Scan for the cell matching the given text and deliver its [X, Y] coordinate at center. 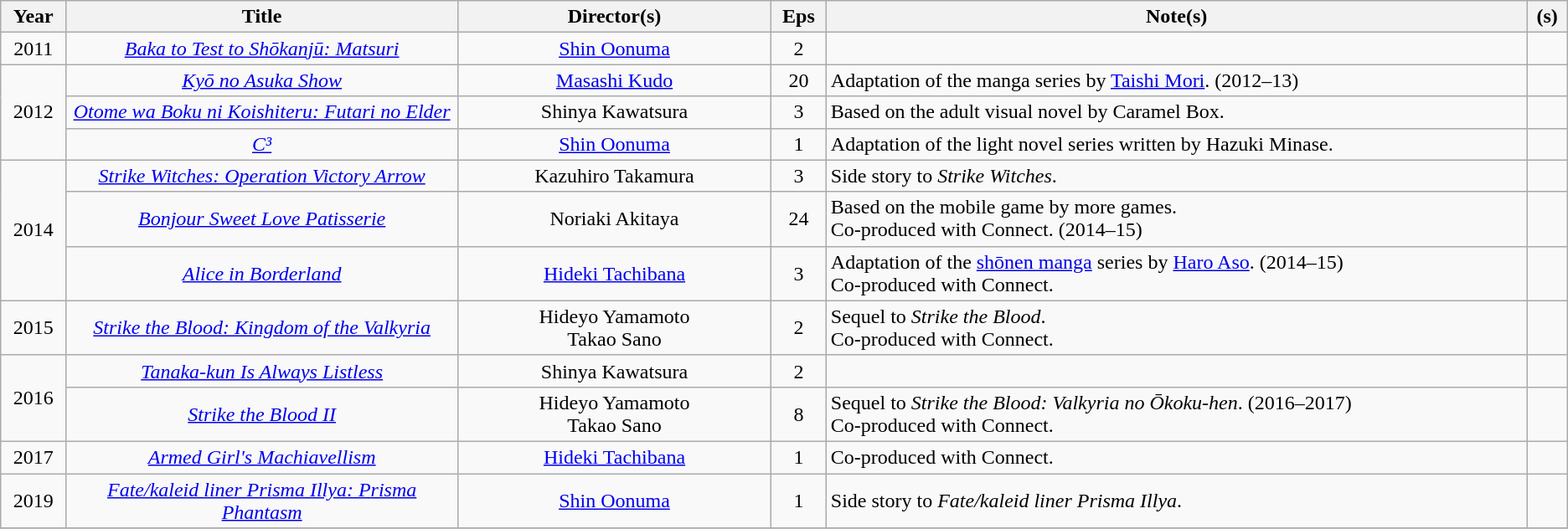
Kazuhiro Takamura [614, 176]
Otome wa Boku ni Koishiteru: Futari no Elder [262, 112]
Director(s) [614, 17]
Sequel to Strike the Blood. Co-produced with Connect. [1176, 328]
Alice in Borderland [262, 273]
Adaptation of the manga series by Taishi Mori. (2012–13) [1176, 80]
Baka to Test to Shōkanjū: Matsuri [262, 49]
Tanaka-kun Is Always Listless [262, 371]
Strike Witches: Operation Victory Arrow [262, 176]
2011 [34, 49]
2016 [34, 398]
Armed Girl's Machiavellism [262, 457]
Year [34, 17]
Title [262, 17]
(s) [1547, 17]
Side story to Fate/kaleid liner Prisma Illya. [1176, 501]
2014 [34, 230]
2015 [34, 328]
C³ [262, 144]
Sequel to Strike the Blood: Valkyria no Ōkoku-hen. (2016–2017) Co-produced with Connect. [1176, 413]
Adaptation of the light novel series written by Hazuki Minase. [1176, 144]
Masashi Kudo [614, 80]
Fate/kaleid liner Prisma Illya: Prisma Phantasm [262, 501]
Eps [799, 17]
Note(s) [1176, 17]
Kyō no Asuka Show [262, 80]
Strike the Blood: Kingdom of the Valkyria [262, 328]
2012 [34, 112]
Adaptation of the shōnen manga series by Haro Aso. (2014–15) Co-produced with Connect. [1176, 273]
Co-produced with Connect. [1176, 457]
8 [799, 413]
2019 [34, 501]
2017 [34, 457]
20 [799, 80]
Noriaki Akitaya [614, 219]
Based on the mobile game by more games. Co-produced with Connect. (2014–15) [1176, 219]
Based on the adult visual novel by Caramel Box. [1176, 112]
24 [799, 219]
Bonjour Sweet Love Patisserie [262, 219]
Strike the Blood II [262, 413]
Side story to Strike Witches. [1176, 176]
